Pinpoint the cell where the given text exists, returning its [x, y] midpoint coordinate. 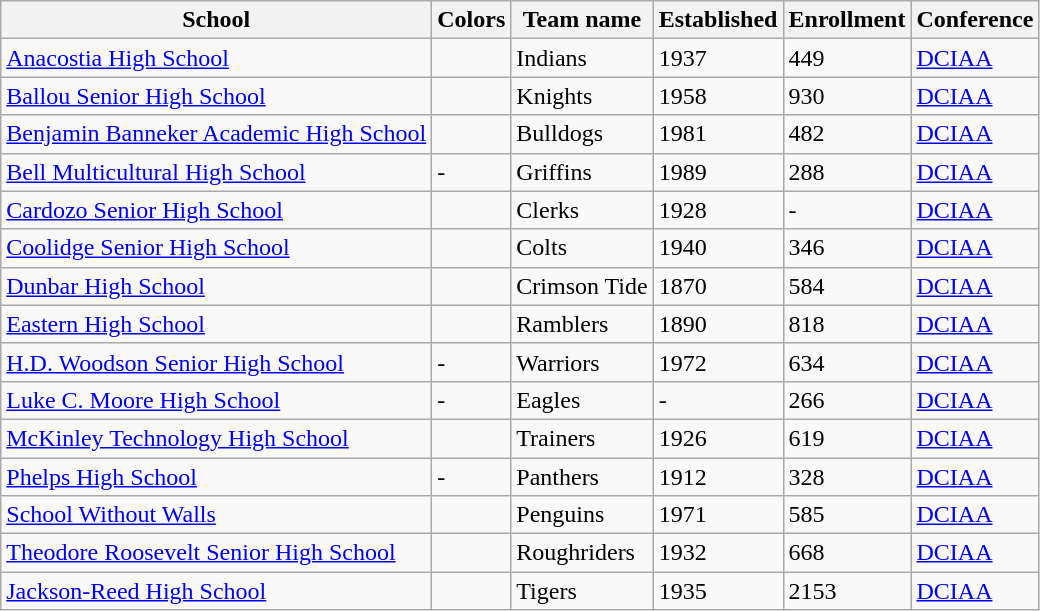
Luke C. Moore High School [216, 400]
619 [847, 438]
1926 [718, 438]
Roughriders [582, 553]
Jackson-Reed High School [216, 591]
Phelps High School [216, 477]
266 [847, 400]
Eagles [582, 400]
288 [847, 172]
1989 [718, 172]
668 [847, 553]
Ballou Senior High School [216, 96]
585 [847, 515]
School Without Walls [216, 515]
584 [847, 286]
Colts [582, 248]
Knights [582, 96]
1870 [718, 286]
930 [847, 96]
Benjamin Banneker Academic High School [216, 134]
Griffins [582, 172]
Bell Multicultural High School [216, 172]
Penguins [582, 515]
2153 [847, 591]
Team name [582, 20]
1958 [718, 96]
1981 [718, 134]
1940 [718, 248]
1937 [718, 58]
H.D. Woodson Senior High School [216, 362]
Cardozo Senior High School [216, 210]
449 [847, 58]
Dunbar High School [216, 286]
Anacostia High School [216, 58]
346 [847, 248]
1971 [718, 515]
1928 [718, 210]
McKinley Technology High School [216, 438]
Conference [975, 20]
Theodore Roosevelt Senior High School [216, 553]
Crimson Tide [582, 286]
634 [847, 362]
328 [847, 477]
Colors [472, 20]
1935 [718, 591]
School [216, 20]
1890 [718, 324]
Bulldogs [582, 134]
Panthers [582, 477]
Coolidge Senior High School [216, 248]
Eastern High School [216, 324]
Ramblers [582, 324]
Indians [582, 58]
1972 [718, 362]
818 [847, 324]
Trainers [582, 438]
Enrollment [847, 20]
1932 [718, 553]
Warriors [582, 362]
Clerks [582, 210]
1912 [718, 477]
482 [847, 134]
Established [718, 20]
Tigers [582, 591]
